Determine the [x, y] coordinate at the center of the cell enclosing the given text.  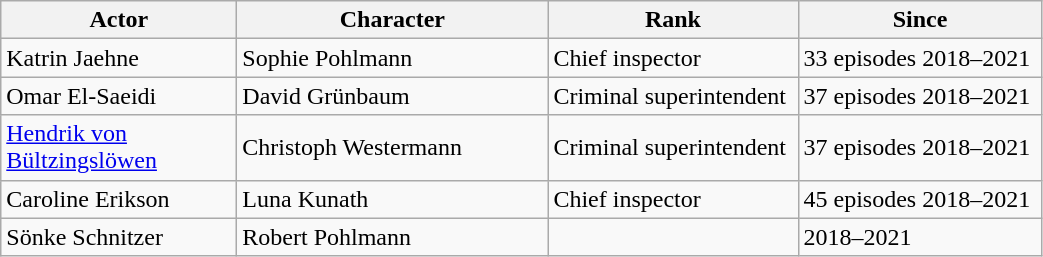
Christoph Westermann [392, 148]
Character [392, 20]
Sönke Schnitzer [119, 237]
45 episodes 2018–2021 [920, 199]
Hendrik von Bültzingslöwen [119, 148]
Since [920, 20]
Sophie Pohlmann [392, 58]
Caroline Erikson [119, 199]
Katrin Jaehne [119, 58]
Actor [119, 20]
2018–2021 [920, 237]
33 episodes 2018–2021 [920, 58]
Omar El-Saeidi [119, 96]
Rank [673, 20]
David Grünbaum [392, 96]
Robert Pohlmann [392, 237]
Luna Kunath [392, 199]
